Capture the cell that displays the provided text and extract its (X, Y) central coordinate. 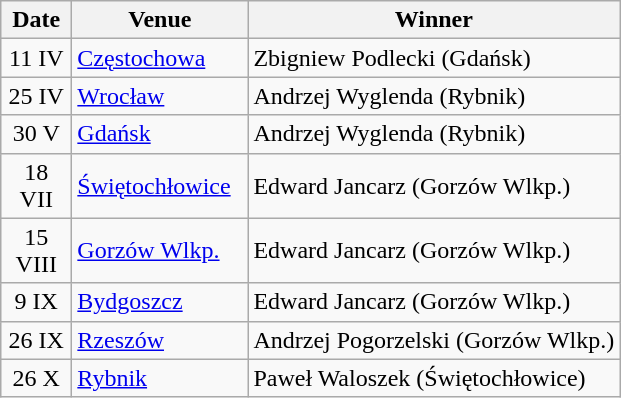
Częstochowa (160, 58)
30 V (36, 134)
Venue (160, 20)
Rybnik (160, 378)
26 IX (36, 340)
11 IV (36, 58)
15 VIII (36, 250)
Andrzej Pogorzelski (Gorzów Wlkp.) (434, 340)
Bydgoszcz (160, 302)
Date (36, 20)
Gdańsk (160, 134)
Wrocław (160, 96)
Winner (434, 20)
25 IV (36, 96)
Paweł Waloszek (Świętochłowice) (434, 378)
Świętochłowice (160, 186)
9 IX (36, 302)
Zbigniew Podlecki (Gdańsk) (434, 58)
26 X (36, 378)
18 VII (36, 186)
Gorzów Wlkp. (160, 250)
Rzeszów (160, 340)
